Locate the cell with the specified text and output its (x, y) center coordinate. 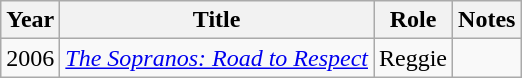
Reggie (414, 58)
Title (217, 20)
Role (414, 20)
Notes (487, 20)
The Sopranos: Road to Respect (217, 58)
Year (30, 20)
2006 (30, 58)
